Pinpoint the cell where the given text exists, returning its (x, y) midpoint coordinate. 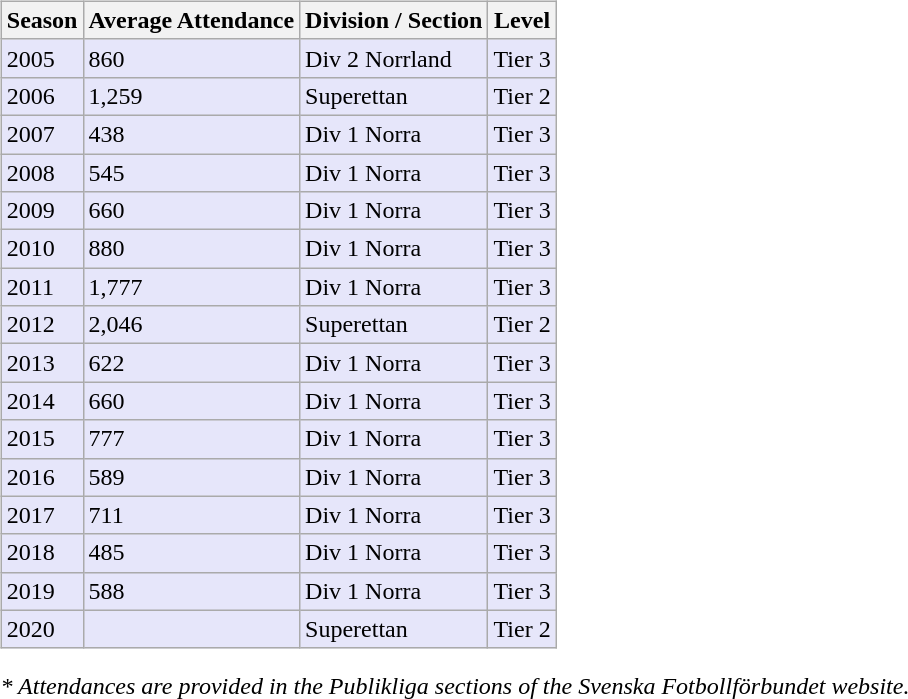
2018 (42, 553)
622 (192, 363)
2008 (42, 173)
880 (192, 249)
2011 (42, 287)
777 (192, 439)
2019 (42, 591)
2010 (42, 249)
Division / Section (394, 20)
2020 (42, 629)
2007 (42, 134)
860 (192, 58)
2013 (42, 363)
2017 (42, 515)
2006 (42, 96)
485 (192, 553)
2016 (42, 477)
Level (522, 20)
589 (192, 477)
Season (42, 20)
2014 (42, 401)
2015 (42, 439)
545 (192, 173)
588 (192, 591)
1,777 (192, 287)
711 (192, 515)
Div 2 Norrland (394, 58)
438 (192, 134)
2012 (42, 325)
2009 (42, 211)
2005 (42, 58)
2,046 (192, 325)
1,259 (192, 96)
Average Attendance (192, 20)
